Find where the given text appears and provide that cell's center as [x, y] coordinate. 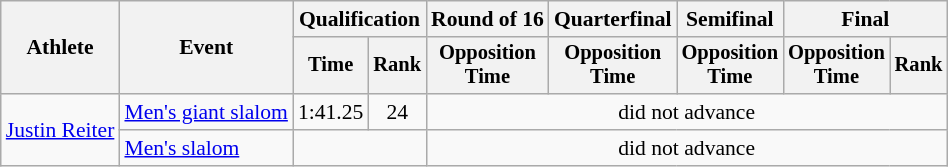
Event [206, 48]
1:41.25 [330, 112]
Justin Reiter [60, 130]
Men's slalom [206, 148]
Time [330, 66]
Final [865, 19]
Athlete [60, 48]
Men's giant slalom [206, 112]
Quarterfinal [613, 19]
24 [397, 112]
Semifinal [730, 19]
Round of 16 [488, 19]
Qualification [360, 19]
